Provide the [X, Y] coordinate of the cell's center where the given text is located.  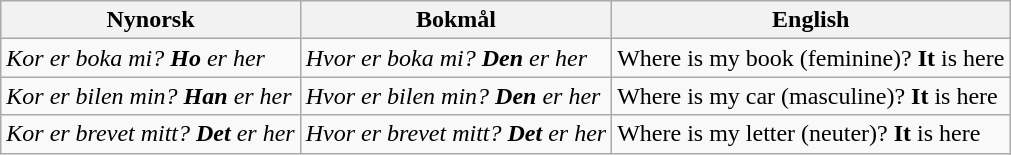
Kor er boka mi? Ho er her [150, 58]
English [811, 20]
Kor er brevet mitt? Det er her [150, 134]
Bokmål [456, 20]
Hvor er boka mi? Den er her [456, 58]
Where is my letter (neuter)? It is here [811, 134]
Hvor er brevet mitt? Det er her [456, 134]
Where is my book (feminine)? It is here [811, 58]
Where is my car (masculine)? It is here [811, 96]
Hvor er bilen min? Den er her [456, 96]
Nynorsk [150, 20]
Kor er bilen min? Han er her [150, 96]
